Detect which cell encompasses the target text, then output its (X, Y) center coordinate. 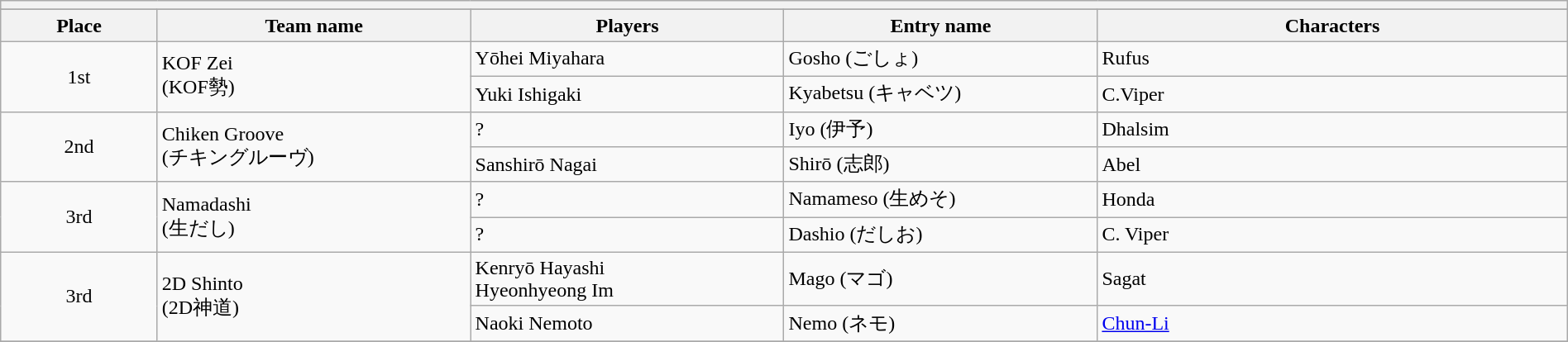
2D Shinto(2D神道) (314, 297)
Place (79, 26)
Characters (1332, 26)
C.Viper (1332, 94)
Sagat (1332, 279)
Dashio (だしお) (941, 235)
Iyo (伊予) (941, 129)
Rufus (1332, 59)
Mago (マゴ) (941, 279)
Gosho (ごしょ) (941, 59)
C. Viper (1332, 235)
Abel (1332, 165)
Honda (1332, 200)
Namameso (生めそ) (941, 200)
Yuki Ishigaki (627, 94)
Kenryō HayashiHyeonhyeong Im (627, 279)
Shirō (志郎) (941, 165)
Chiken Groove(チキングルーヴ) (314, 147)
2nd (79, 147)
Sanshirō Nagai (627, 165)
Namadashi(生だし) (314, 216)
Team name (314, 26)
Nemo (ネモ) (941, 324)
Players (627, 26)
1st (79, 76)
Yōhei Miyahara (627, 59)
Chun-Li (1332, 324)
Kyabetsu (キャベツ) (941, 94)
KOF Zei(KOF勢) (314, 76)
Naoki Nemoto (627, 324)
Entry name (941, 26)
Dhalsim (1332, 129)
